Detect which cell encompasses the target text, then output its (X, Y) center coordinate. 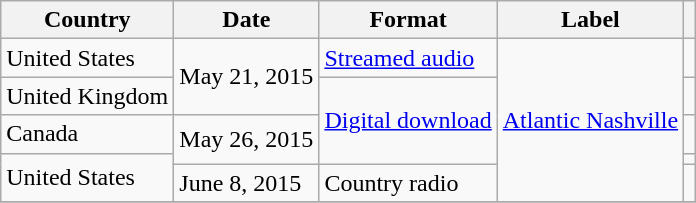
Date (246, 20)
Streamed audio (408, 58)
Country (88, 20)
Digital download (408, 120)
May 26, 2015 (246, 140)
Label (590, 20)
May 21, 2015 (246, 77)
Atlantic Nashville (590, 120)
Canada (88, 134)
Format (408, 20)
United Kingdom (88, 96)
Country radio (408, 183)
June 8, 2015 (246, 183)
